Search for the cell housing the specified text and yield its (X, Y) center coordinate. 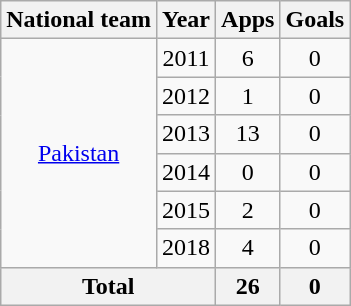
National team (79, 20)
Pakistan (79, 153)
Year (186, 20)
2 (248, 210)
26 (248, 286)
6 (248, 58)
Goals (315, 20)
1 (248, 96)
2018 (186, 248)
2012 (186, 96)
2015 (186, 210)
Apps (248, 20)
Total (108, 286)
2013 (186, 134)
2014 (186, 172)
2011 (186, 58)
4 (248, 248)
13 (248, 134)
